Return the [x, y] coordinate for the center point of the cell that contains the specified text.  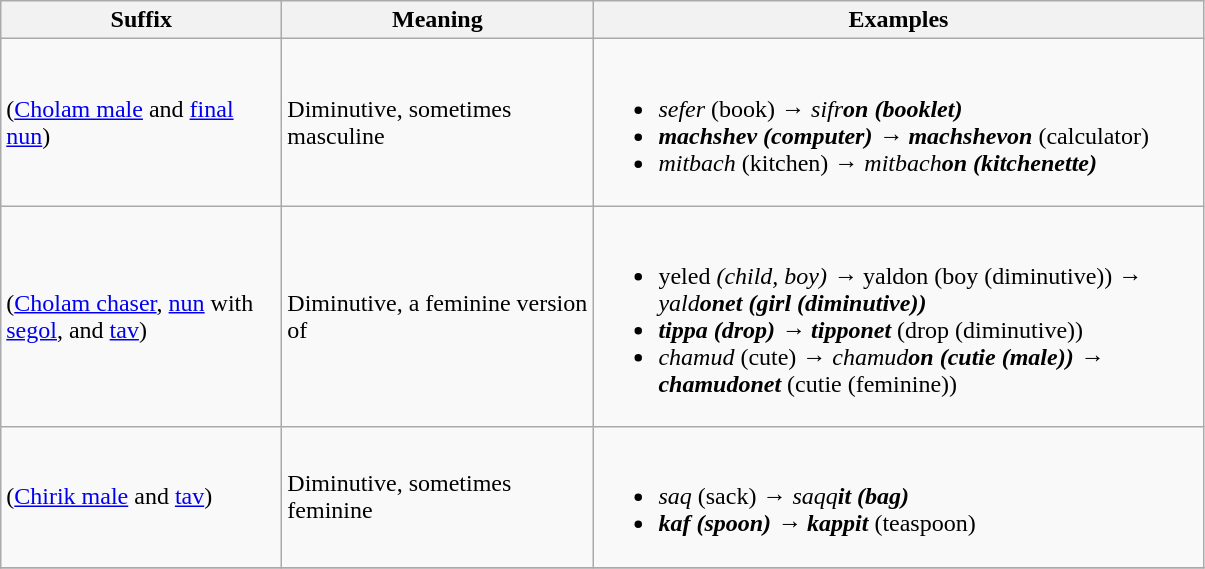
Diminutive, sometimes feminine [438, 497]
sefer (book) → sifron (booklet) machshev (computer) → machshevon (calculator) mitbach (kitchen) → mitbachon (kitchenette) [898, 122]
Diminutive, sometimes masculine [438, 122]
Diminutive, a feminine version of [438, 316]
Meaning [438, 20]
(Chirik male and tav) [142, 497]
saq (sack) → saqqit (bag) kaf (spoon) → kappit (teaspoon) [898, 497]
(Cholam chaser, nun with segol, and tav) [142, 316]
(Cholam male and final nun) [142, 122]
Examples [898, 20]
Suffix [142, 20]
